Extract the [x, y] coordinate from the center of the cell holding the provided text.  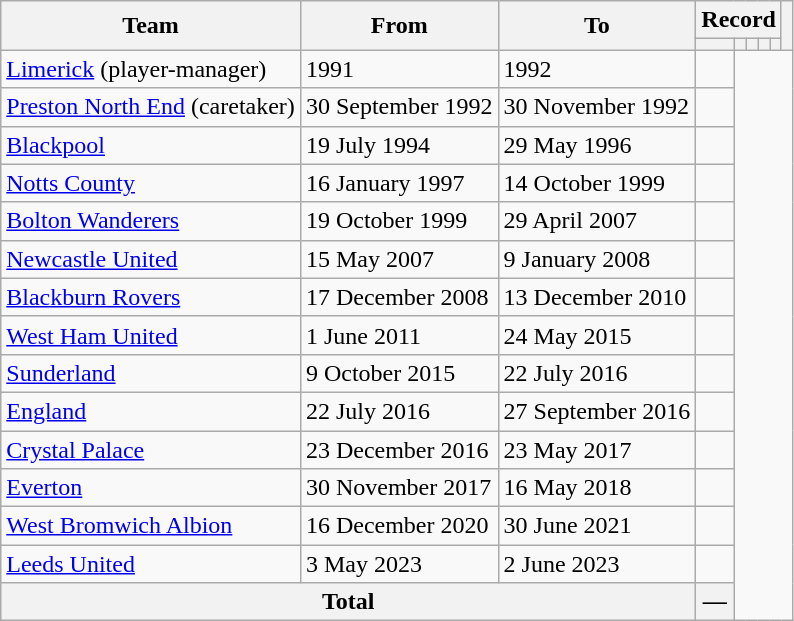
Blackpool [151, 145]
9 January 2008 [597, 259]
30 June 2021 [597, 526]
From [399, 26]
Leeds United [151, 564]
16 May 2018 [597, 488]
Blackburn Rovers [151, 297]
West Ham United [151, 335]
29 May 1996 [597, 145]
17 December 2008 [399, 297]
Total [348, 602]
Everton [151, 488]
1991 [399, 69]
Preston North End (caretaker) [151, 107]
Team [151, 26]
15 May 2007 [399, 259]
1992 [597, 69]
19 July 1994 [399, 145]
29 April 2007 [597, 221]
16 January 1997 [399, 183]
24 May 2015 [597, 335]
Limerick (player-manager) [151, 69]
23 December 2016 [399, 449]
30 November 1992 [597, 107]
2 June 2023 [597, 564]
Notts County [151, 183]
West Bromwich Albion [151, 526]
England [151, 411]
Sunderland [151, 373]
To [597, 26]
23 May 2017 [597, 449]
14 October 1999 [597, 183]
3 May 2023 [399, 564]
13 December 2010 [597, 297]
30 November 2017 [399, 488]
30 September 1992 [399, 107]
16 December 2020 [399, 526]
Crystal Palace [151, 449]
1 June 2011 [399, 335]
Newcastle United [151, 259]
27 September 2016 [597, 411]
Record [739, 20]
— [715, 602]
19 October 1999 [399, 221]
9 October 2015 [399, 373]
Bolton Wanderers [151, 221]
